Return the [x, y] coordinate for the center point of the cell that contains the specified text.  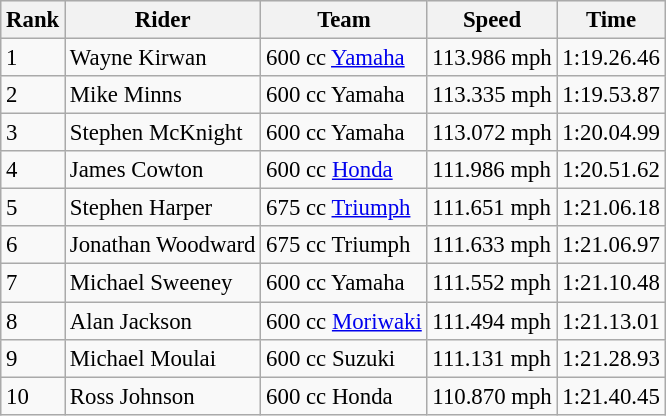
7 [33, 283]
Michael Moulai [163, 358]
2 [33, 95]
9 [33, 358]
1:21.13.01 [611, 321]
113.072 mph [492, 133]
111.633 mph [492, 245]
Ross Johnson [163, 396]
1:20.04.99 [611, 133]
10 [33, 396]
4 [33, 170]
Stephen McKnight [163, 133]
1:21.28.93 [611, 358]
Alan Jackson [163, 321]
111.131 mph [492, 358]
111.986 mph [492, 170]
3 [33, 133]
Rider [163, 20]
1:19.53.87 [611, 95]
1:20.51.62 [611, 170]
Mike Minns [163, 95]
James Cowton [163, 170]
600 cc Moriwaki [344, 321]
111.651 mph [492, 208]
1:19.26.46 [611, 58]
Jonathan Woodward [163, 245]
Time [611, 20]
110.870 mph [492, 396]
1:21.40.45 [611, 396]
111.552 mph [492, 283]
111.494 mph [492, 321]
113.986 mph [492, 58]
Wayne Kirwan [163, 58]
1:21.06.18 [611, 208]
600 cc Suzuki [344, 358]
1 [33, 58]
Michael Sweeney [163, 283]
6 [33, 245]
1:21.06.97 [611, 245]
8 [33, 321]
113.335 mph [492, 95]
Stephen Harper [163, 208]
Team [344, 20]
1:21.10.48 [611, 283]
Rank [33, 20]
5 [33, 208]
Speed [492, 20]
